For the text-containing cell, return its midpoint in [x, y] coordinate format. 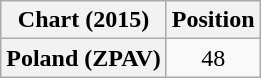
Position [213, 20]
Poland (ZPAV) [84, 58]
48 [213, 58]
Chart (2015) [84, 20]
